Scan for the cell matching the given text and deliver its (x, y) coordinate at center. 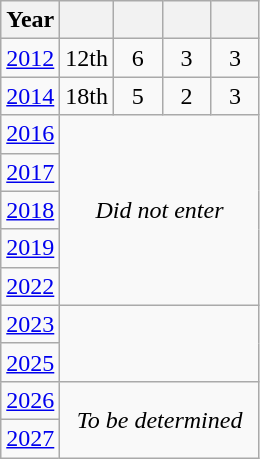
Year (30, 20)
2022 (30, 286)
2026 (30, 400)
12th (87, 58)
6 (138, 58)
5 (138, 96)
2 (186, 96)
2025 (30, 362)
2027 (30, 438)
2012 (30, 58)
2018 (30, 210)
Did not enter (160, 210)
2016 (30, 134)
18th (87, 96)
2019 (30, 248)
2014 (30, 96)
2017 (30, 172)
To be determined (160, 419)
2023 (30, 324)
